Capture the cell that displays the provided text and extract its (X, Y) central coordinate. 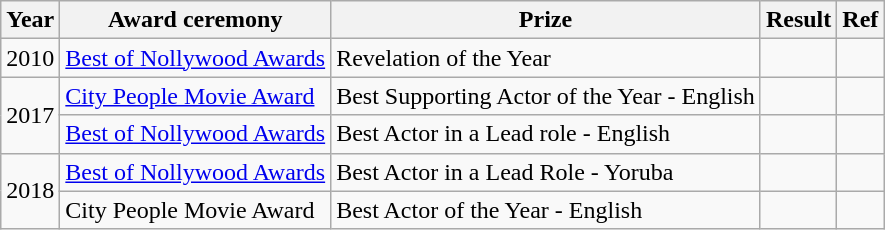
2010 (30, 58)
Best Actor in a Lead Role - Yoruba (546, 172)
Best Supporting Actor of the Year - English (546, 96)
2018 (30, 191)
Prize (546, 20)
Year (30, 20)
Best Actor of the Year - English (546, 210)
Revelation of the Year (546, 58)
Award ceremony (196, 20)
2017 (30, 115)
Result (798, 20)
Ref (860, 20)
Best Actor in a Lead role - English (546, 134)
